Detect which cell encompasses the target text, then output its [x, y] center coordinate. 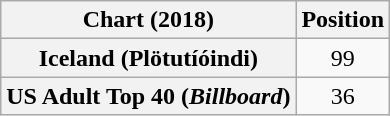
Position [343, 20]
Chart (2018) [148, 20]
US Adult Top 40 (Billboard) [148, 96]
36 [343, 96]
Iceland (Plötutíóindi) [148, 58]
99 [343, 58]
